Scan for the cell matching the given text and deliver its (X, Y) coordinate at center. 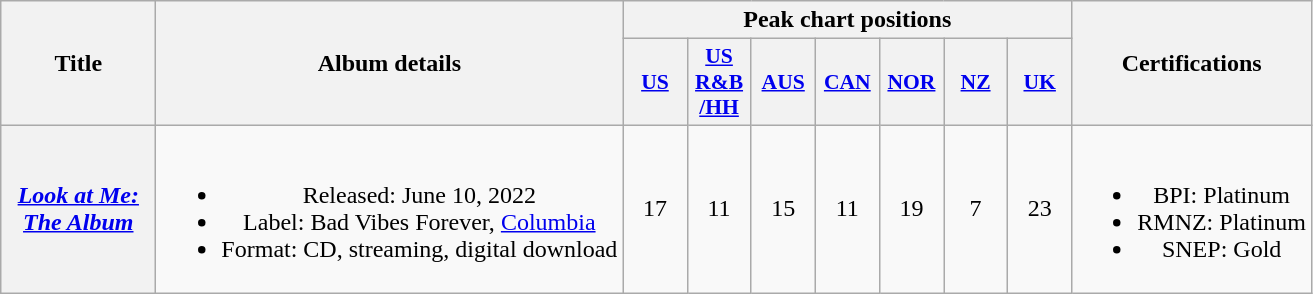
Look at Me: The Album (78, 208)
US (655, 82)
NOR (911, 82)
23 (1040, 208)
BPI: PlatinumRMNZ: PlatinumSNEP: Gold (1192, 208)
Peak chart positions (848, 20)
7 (976, 208)
17 (655, 208)
Released: June 10, 2022Label: Bad Vibes Forever, ColumbiaFormat: CD, streaming, digital download (390, 208)
Title (78, 64)
CAN (847, 82)
UK (1040, 82)
15 (783, 208)
Certifications (1192, 64)
NZ (976, 82)
19 (911, 208)
AUS (783, 82)
USR&B/HH (719, 82)
Album details (390, 64)
